For the text-containing cell, return its midpoint in [x, y] coordinate format. 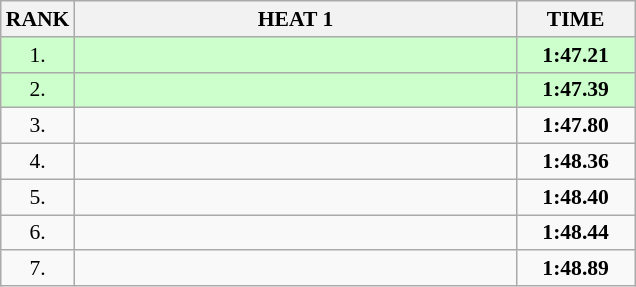
3. [38, 126]
1:47.21 [576, 55]
1:48.89 [576, 269]
RANK [38, 19]
1. [38, 55]
1:47.80 [576, 126]
TIME [576, 19]
HEAT 1 [295, 19]
1:48.40 [576, 197]
4. [38, 162]
1:48.44 [576, 233]
5. [38, 197]
6. [38, 233]
2. [38, 90]
1:47.39 [576, 90]
1:48.36 [576, 162]
7. [38, 269]
